Scan for the cell matching the given text and deliver its (x, y) coordinate at center. 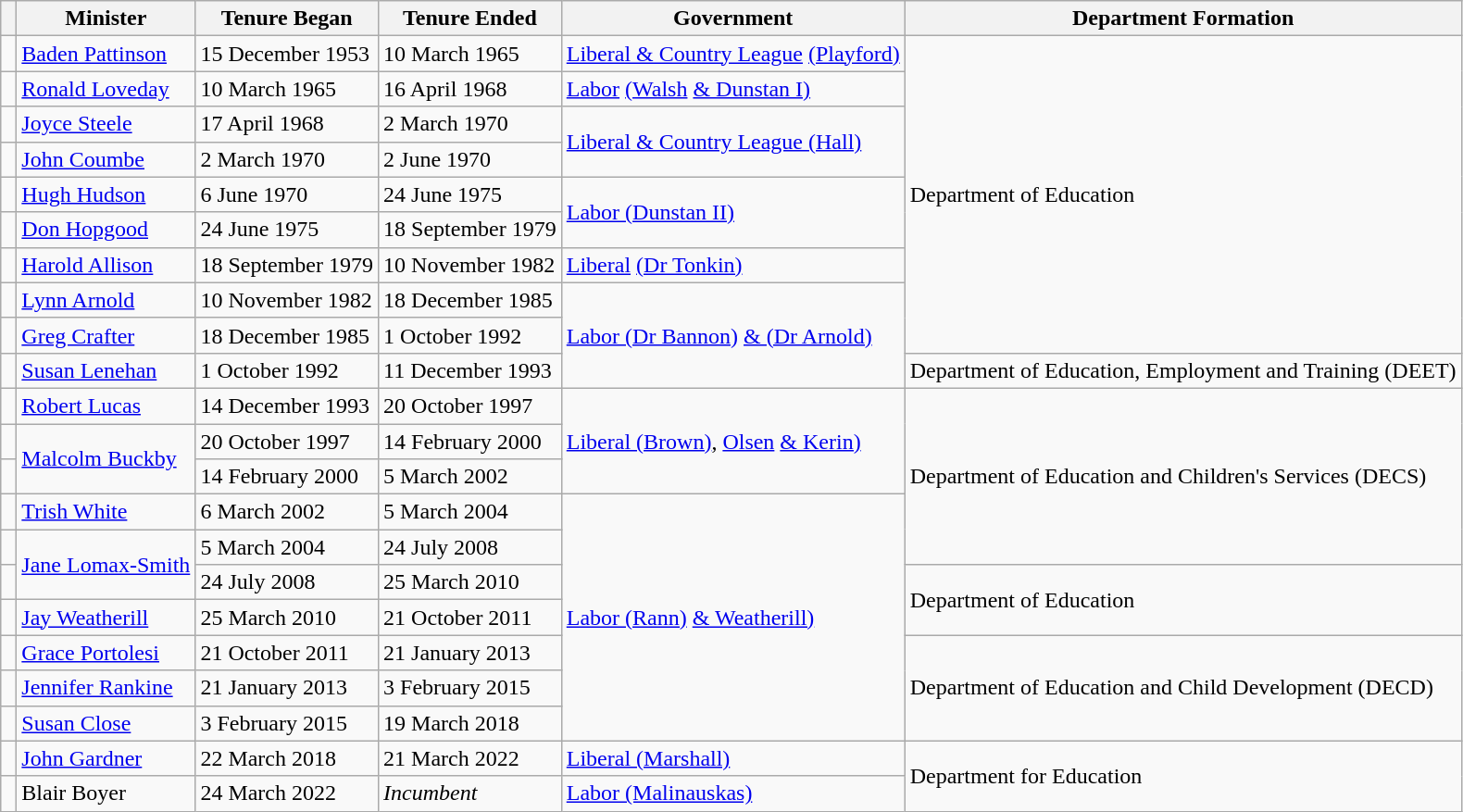
2 June 1970 (470, 159)
Baden Pattinson (106, 54)
15 December 1953 (287, 54)
Department of Education and Child Development (DECD) (1183, 688)
24 March 2022 (287, 793)
21 March 2022 (470, 758)
Minister (106, 19)
17 April 1968 (287, 124)
Labor (Malinauskas) (733, 793)
Susan Close (106, 723)
11 December 1993 (470, 370)
Liberal (Brown), Olsen & Kerin) (733, 441)
Labor (Walsh & Dunstan I) (733, 89)
Don Hopgood (106, 230)
Ronald Loveday (106, 89)
5 March 2002 (470, 477)
16 April 1968 (470, 89)
Malcolm Buckby (106, 459)
Harold Allison (106, 265)
Robert Lucas (106, 406)
Lynn Arnold (106, 300)
Labor (Dunstan II) (733, 212)
Greg Crafter (106, 335)
Susan Lenehan (106, 370)
22 March 2018 (287, 758)
John Gardner (106, 758)
Labor (Rann) & Weatherill) (733, 618)
Tenure Began (287, 19)
John Coumbe (106, 159)
Government (733, 19)
6 March 2002 (287, 512)
Jennifer Rankine (106, 688)
19 March 2018 (470, 723)
Department for Education (1183, 776)
Liberal (Dr Tonkin) (733, 265)
Jane Lomax-Smith (106, 565)
6 June 1970 (287, 194)
Department Formation (1183, 19)
Liberal & Country League (Hall) (733, 142)
Blair Boyer (106, 793)
Department of Education and Children's Services (DECS) (1183, 476)
Labor (Dr Bannon) & (Dr Arnold) (733, 335)
Hugh Hudson (106, 194)
Jay Weatherill (106, 618)
Incumbent (470, 793)
Department of Education, Employment and Training (DEET) (1183, 370)
Liberal (Marshall) (733, 758)
14 December 1993 (287, 406)
Tenure Ended (470, 19)
Liberal & Country League (Playford) (733, 54)
Trish White (106, 512)
Grace Portolesi (106, 653)
Joyce Steele (106, 124)
